Return the (X, Y) coordinate for the center point of the cell that contains the specified text.  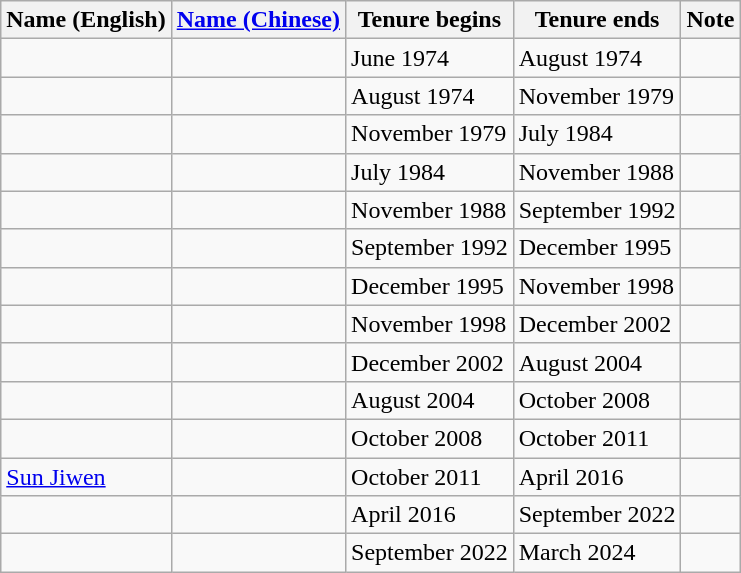
Tenure begins (430, 20)
March 2024 (597, 553)
June 1974 (430, 58)
Tenure ends (597, 20)
Sun Jiwen (86, 477)
Note (710, 20)
Name (English) (86, 20)
Name (Chinese) (258, 20)
